Identify which cell holds the provided text, then report its [X, Y] central coordinate. 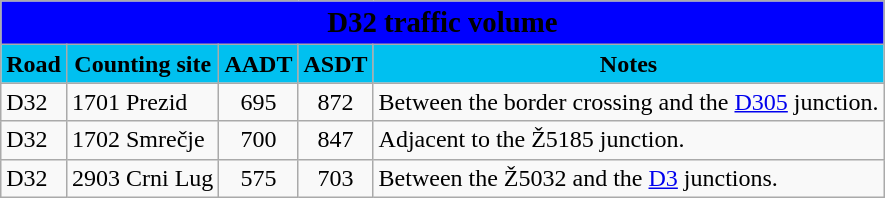
Between the Ž5032 and the D3 junctions. [628, 178]
AADT [258, 64]
ASDT [336, 64]
700 [258, 140]
Between the border crossing and the D305 junction. [628, 102]
Counting site [142, 64]
Adjacent to the Ž5185 junction. [628, 140]
D32 traffic volume [442, 23]
1702 Smrečje [142, 140]
2903 Crni Lug [142, 178]
575 [258, 178]
1701 Prezid [142, 102]
Notes [628, 64]
847 [336, 140]
872 [336, 102]
703 [336, 178]
695 [258, 102]
Road [34, 64]
